Determine the [X, Y] coordinate at the center of the cell enclosing the given text.  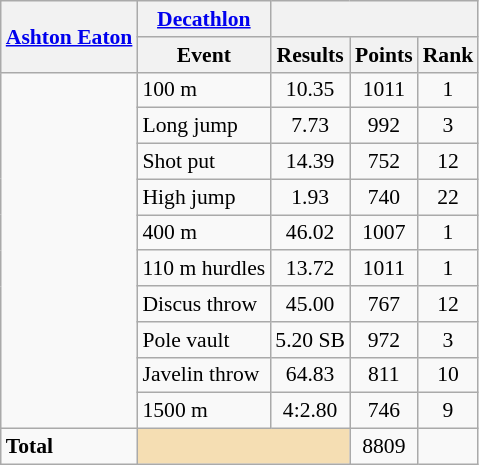
Event [204, 55]
8809 [384, 447]
746 [384, 411]
1007 [384, 233]
Ashton Eaton [70, 36]
752 [384, 162]
22 [448, 197]
Total [70, 447]
Points [384, 55]
High jump [204, 197]
110 m hurdles [204, 269]
400 m [204, 233]
Rank [448, 55]
1.93 [310, 197]
13.72 [310, 269]
Results [310, 55]
767 [384, 304]
10 [448, 375]
992 [384, 126]
Decathlon [204, 19]
46.02 [310, 233]
Pole vault [204, 340]
4:2.80 [310, 411]
Shot put [204, 162]
64.83 [310, 375]
7.73 [310, 126]
5.20 SB [310, 340]
Long jump [204, 126]
1500 m [204, 411]
811 [384, 375]
100 m [204, 90]
Discus throw [204, 304]
Javelin throw [204, 375]
10.35 [310, 90]
9 [448, 411]
45.00 [310, 304]
740 [384, 197]
972 [384, 340]
14.39 [310, 162]
